Detect which cell encompasses the target text, then output its (X, Y) center coordinate. 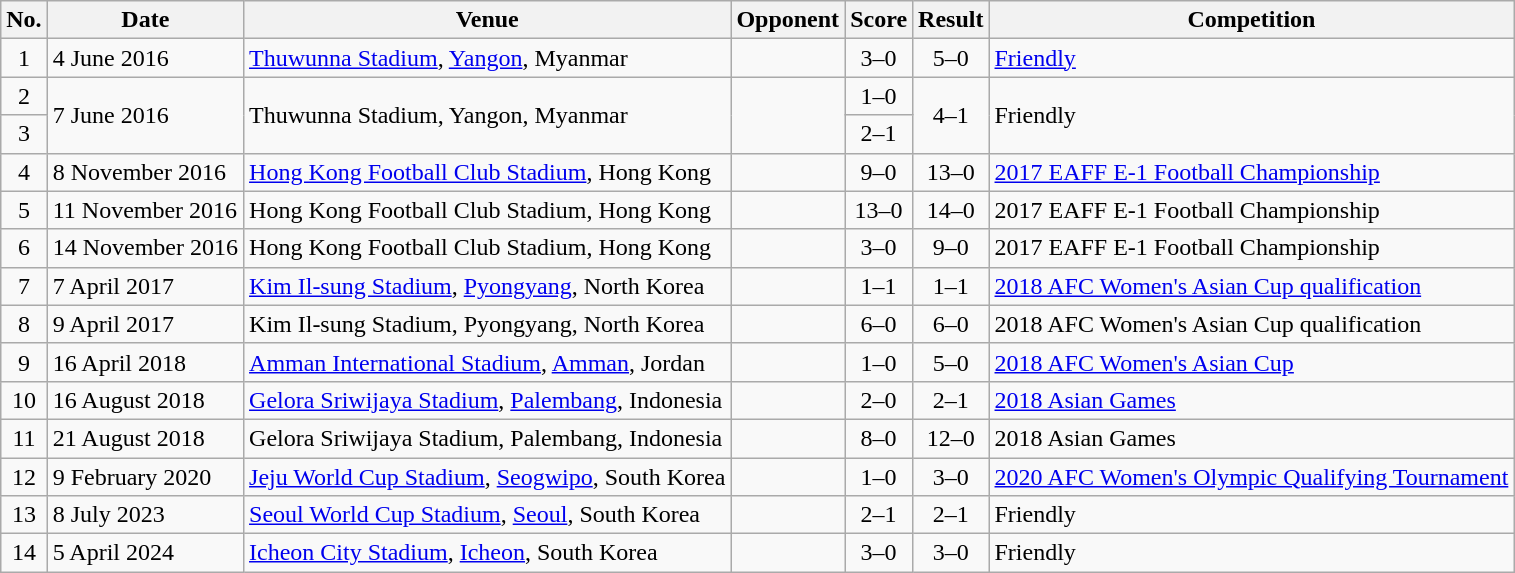
9 April 2017 (145, 324)
Venue (488, 20)
9 (24, 362)
7 April 2017 (145, 286)
16 April 2018 (145, 362)
Result (951, 20)
13 (24, 515)
Date (145, 20)
4 (24, 172)
9 February 2020 (145, 477)
Opponent (788, 20)
5 (24, 210)
8 (24, 324)
Competition (1252, 20)
2 (24, 96)
4 June 2016 (145, 58)
2–0 (879, 400)
12 (24, 477)
6 (24, 248)
Amman International Stadium, Amman, Jordan (488, 362)
10 (24, 400)
16 August 2018 (145, 400)
3 (24, 134)
7 June 2016 (145, 115)
14 (24, 553)
11 (24, 438)
5 April 2024 (145, 553)
1 (24, 58)
4–1 (951, 115)
8 November 2016 (145, 172)
8–0 (879, 438)
7 (24, 286)
Icheon City Stadium, Icheon, South Korea (488, 553)
11 November 2016 (145, 210)
14 November 2016 (145, 248)
No. (24, 20)
12–0 (951, 438)
Jeju World Cup Stadium, Seogwipo, South Korea (488, 477)
14–0 (951, 210)
2018 AFC Women's Asian Cup (1252, 362)
2020 AFC Women's Olympic Qualifying Tournament (1252, 477)
Score (879, 20)
Seoul World Cup Stadium, Seoul, South Korea (488, 515)
21 August 2018 (145, 438)
8 July 2023 (145, 515)
